Capture the cell that displays the provided text and extract its [x, y] central coordinate. 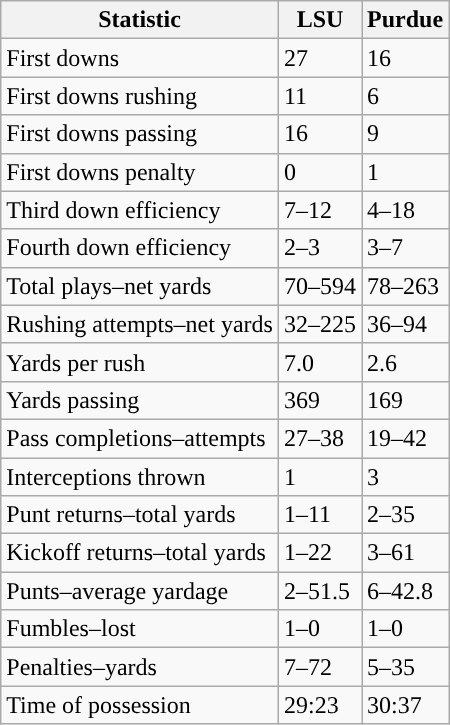
29:23 [320, 705]
Time of possession [140, 705]
169 [406, 400]
7–72 [320, 667]
Penalties–yards [140, 667]
First downs rushing [140, 96]
7.0 [320, 362]
First downs [140, 58]
7–12 [320, 210]
2–35 [406, 515]
30:37 [406, 705]
Yards per rush [140, 362]
Fourth down efficiency [140, 248]
3–61 [406, 553]
Rushing attempts–net yards [140, 324]
27–38 [320, 438]
78–263 [406, 286]
2.6 [406, 362]
9 [406, 134]
3–7 [406, 248]
First downs penalty [140, 172]
First downs passing [140, 134]
LSU [320, 20]
Interceptions thrown [140, 477]
Punt returns–total yards [140, 515]
70–594 [320, 286]
Fumbles–lost [140, 629]
Kickoff returns–total yards [140, 553]
6–42.8 [406, 591]
Pass completions–attempts [140, 438]
3 [406, 477]
1–11 [320, 515]
1–22 [320, 553]
11 [320, 96]
Statistic [140, 20]
19–42 [406, 438]
369 [320, 400]
2–3 [320, 248]
2–51.5 [320, 591]
27 [320, 58]
4–18 [406, 210]
32–225 [320, 324]
0 [320, 172]
36–94 [406, 324]
Total plays–net yards [140, 286]
Yards passing [140, 400]
Third down efficiency [140, 210]
5–35 [406, 667]
Purdue [406, 20]
6 [406, 96]
Punts–average yardage [140, 591]
